Return the [x, y] coordinate for the center point of the cell that contains the specified text.  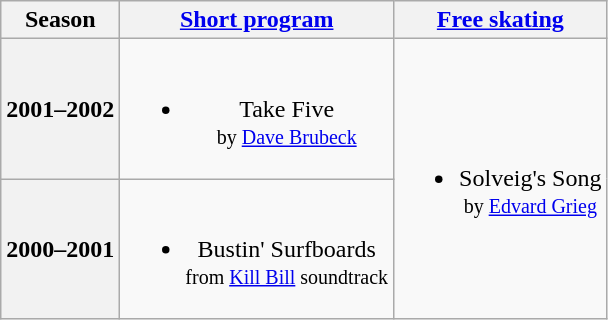
Season [60, 20]
Solveig's Song by Edvard Grieg [500, 179]
Short program [257, 20]
Free skating [500, 20]
2001–2002 [60, 109]
Take Five by Dave Brubeck [257, 109]
Bustin' Surfboards from Kill Bill soundtrack [257, 249]
2000–2001 [60, 249]
